Search for the cell housing the specified text and yield its (x, y) center coordinate. 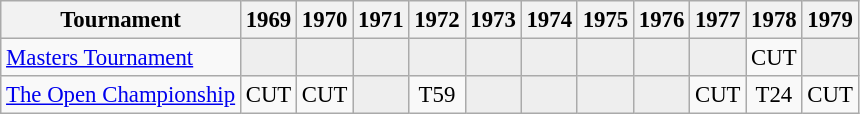
The Open Championship (121, 95)
1976 (661, 20)
1972 (437, 20)
1977 (718, 20)
T24 (774, 95)
T59 (437, 95)
1974 (549, 20)
1971 (381, 20)
1975 (605, 20)
1973 (493, 20)
1978 (774, 20)
1979 (830, 20)
1970 (325, 20)
Masters Tournament (121, 58)
1969 (268, 20)
Tournament (121, 20)
